Extract the (X, Y) coordinate from the center of the cell holding the provided text.  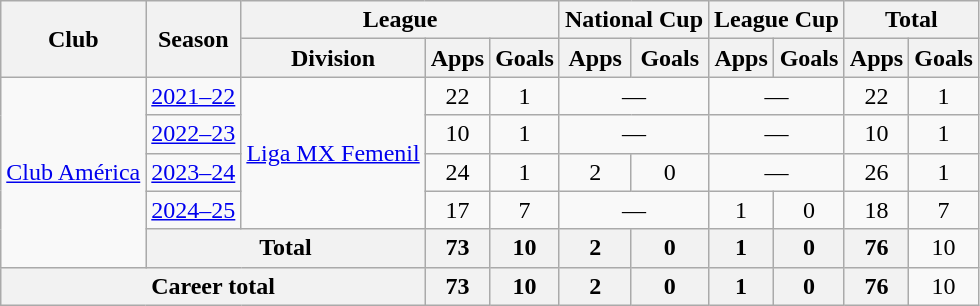
National Cup (634, 20)
17 (457, 210)
Division (333, 58)
2023–24 (194, 172)
2021–22 (194, 96)
Career total (213, 286)
Club América (74, 172)
League Cup (777, 20)
18 (876, 210)
Club (74, 39)
24 (457, 172)
2022–23 (194, 134)
League (400, 20)
2024–25 (194, 210)
26 (876, 172)
Liga MX Femenil (333, 153)
Season (194, 39)
